Return (x, y) of the center of cell containing provided text 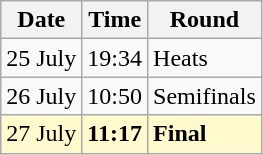
Semifinals (205, 96)
Round (205, 20)
25 July (42, 58)
27 July (42, 134)
Date (42, 20)
Time (115, 20)
10:50 (115, 96)
Final (205, 134)
Heats (205, 58)
11:17 (115, 134)
19:34 (115, 58)
26 July (42, 96)
